Pinpoint the cell where the given text exists, returning its (X, Y) midpoint coordinate. 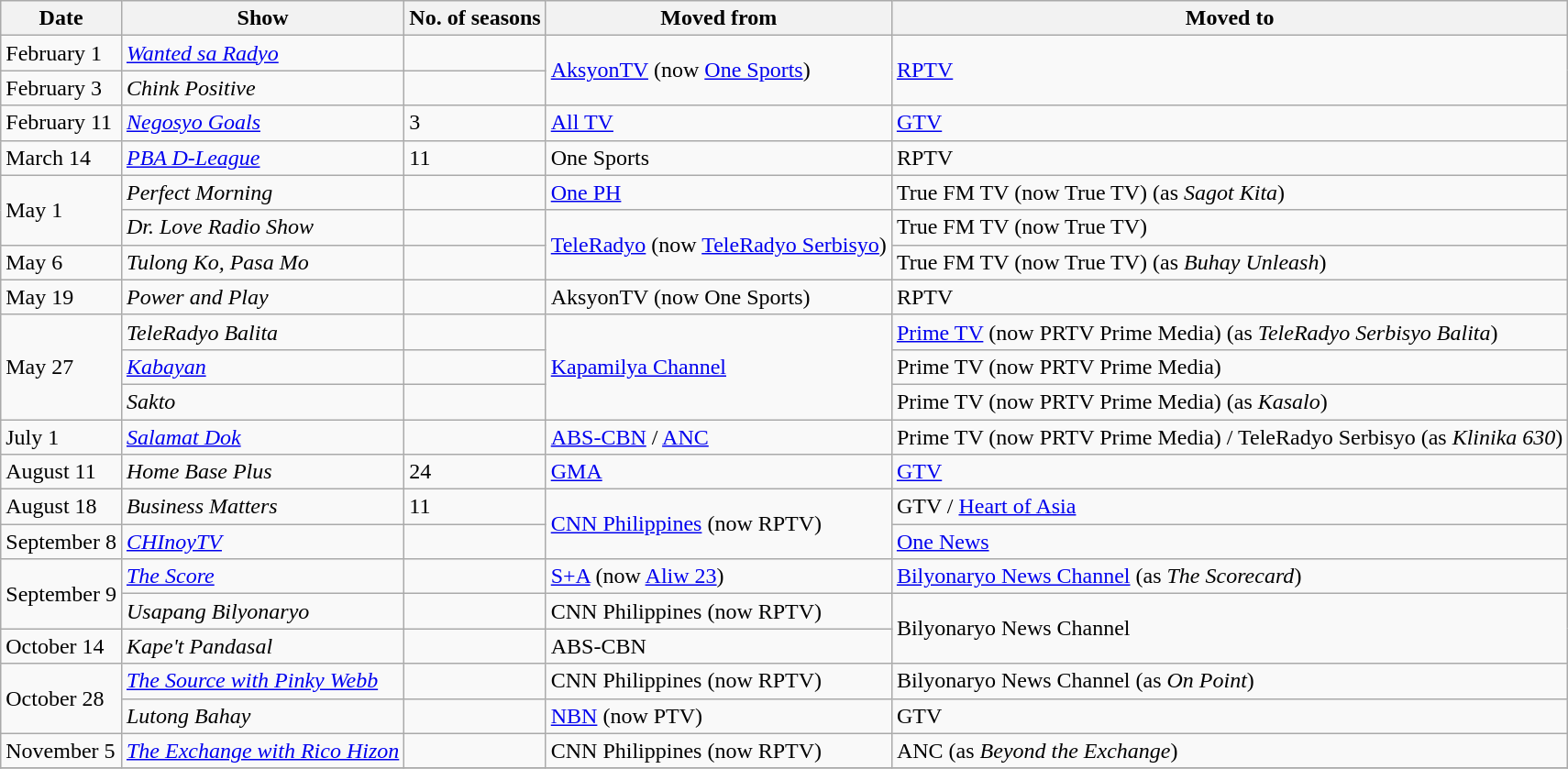
Business Matters (262, 507)
August 11 (61, 472)
All TV (719, 123)
ABS-CBN / ANC (719, 437)
Show (262, 18)
3 (475, 123)
Moved to (1229, 18)
Prime TV (now PRTV Prime Media) (as Kasalo) (1229, 401)
October 28 (61, 698)
No. of seasons (475, 18)
May 27 (61, 367)
Salamat Dok (262, 437)
Bilyonaryo News Channel (as The Scorecard) (1229, 577)
Kapamilya Channel (719, 367)
TeleRadyo (now TeleRadyo Serbisyo) (719, 245)
Power and Play (262, 297)
GMA (719, 472)
Home Base Plus (262, 472)
The Exchange with Rico Hizon (262, 751)
Negosyo Goals (262, 123)
March 14 (61, 158)
Bilyonaryo News Channel (1229, 629)
24 (475, 472)
September 8 (61, 542)
Lutong Bahay (262, 716)
October 14 (61, 646)
Wanted sa Radyo (262, 53)
True FM TV (now True TV) (as Sagot Kita) (1229, 192)
Usapang Bilyonaryo (262, 611)
February 3 (61, 88)
Kabayan (262, 367)
Chink Positive (262, 88)
November 5 (61, 751)
Tulong Ko, Pasa Mo (262, 262)
Moved from (719, 18)
Prime TV (now PRTV Prime Media) / TeleRadyo Serbisyo (as Klinika 630) (1229, 437)
July 1 (61, 437)
Prime TV (now PRTV Prime Media) (as TeleRadyo Serbisyo Balita) (1229, 332)
One News (1229, 542)
True FM TV (now True TV) (as Buhay Unleash) (1229, 262)
September 9 (61, 594)
February 1 (61, 53)
One PH (719, 192)
May 6 (61, 262)
ABS-CBN (719, 646)
Bilyonaryo News Channel (as On Point) (1229, 681)
May 19 (61, 297)
The Score (262, 577)
Dr. Love Radio Show (262, 227)
PBA D-League (262, 158)
One Sports (719, 158)
S+A (now Aliw 23) (719, 577)
May 1 (61, 210)
February 11 (61, 123)
Perfect Morning (262, 192)
CHInoyTV (262, 542)
Kape't Pandasal (262, 646)
The Source with Pinky Webb (262, 681)
Prime TV (now PRTV Prime Media) (1229, 367)
True FM TV (now True TV) (1229, 227)
NBN (now PTV) (719, 716)
Sakto (262, 401)
Date (61, 18)
August 18 (61, 507)
ANC (as Beyond the Exchange) (1229, 751)
GTV / Heart of Asia (1229, 507)
TeleRadyo Balita (262, 332)
